Scan for the cell matching the given text and deliver its [x, y] coordinate at center. 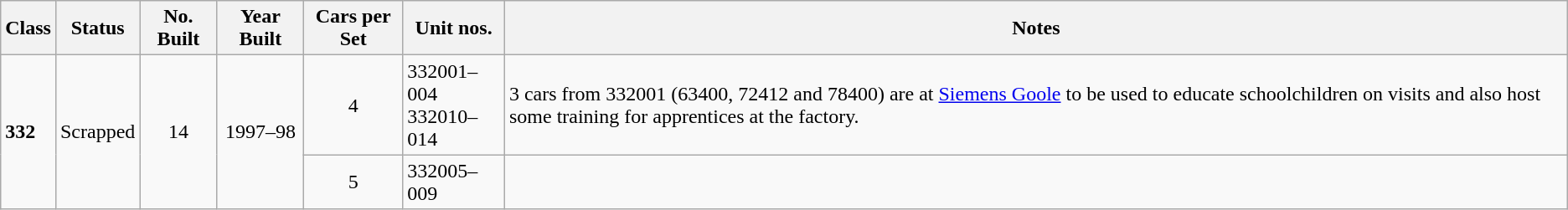
14 [178, 132]
Unit nos. [454, 28]
1997–98 [260, 132]
332001–004332010–014 [454, 105]
Cars per Set [353, 28]
Notes [1035, 28]
4 [353, 105]
Status [97, 28]
332 [28, 132]
5 [353, 182]
332005–009 [454, 182]
No. Built [178, 28]
Class [28, 28]
Year Built [260, 28]
Scrapped [97, 132]
